Scan for the cell matching the given text and deliver its [x, y] coordinate at center. 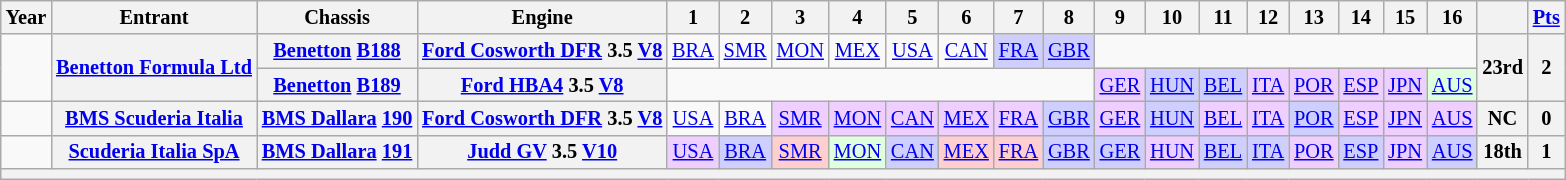
Judd GV 3.5 V10 [542, 152]
Entrant [154, 17]
Year [26, 17]
10 [1172, 17]
15 [1405, 17]
Ford HBA4 3.5 V8 [542, 85]
23rd [1502, 68]
Benetton Formula Ltd [154, 68]
18th [1502, 152]
12 [1268, 17]
Benetton B188 [337, 51]
0 [1546, 118]
9 [1120, 17]
Pts [1546, 17]
BMS Dallara 191 [337, 152]
7 [1018, 17]
BMS Dallara 190 [337, 118]
Chassis [337, 17]
4 [858, 17]
14 [1360, 17]
NC [1502, 118]
6 [966, 17]
8 [1069, 17]
16 [1452, 17]
Scuderia Italia SpA [154, 152]
Engine [542, 17]
BMS Scuderia Italia [154, 118]
13 [1314, 17]
5 [912, 17]
11 [1223, 17]
Benetton B189 [337, 85]
3 [800, 17]
